Provide the (X, Y) coordinate of the cell's center where the given text is located.  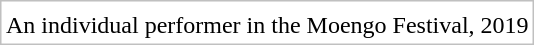
An individual performer in the Moengo Festival, 2019 (267, 25)
